Determine the [X, Y] coordinate at the center of the cell enclosing the given text.  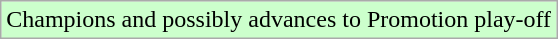
Champions and possibly advances to Promotion play-off [279, 20]
